Return the (x, y) coordinate for the center point of the cell that contains the specified text.  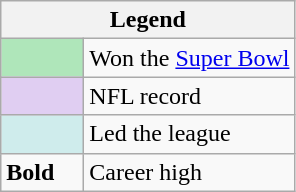
Bold (42, 172)
NFL record (190, 96)
Led the league (190, 134)
Career high (190, 172)
Won the Super Bowl (190, 58)
Legend (148, 20)
